Return (x, y) of the center of cell containing provided text 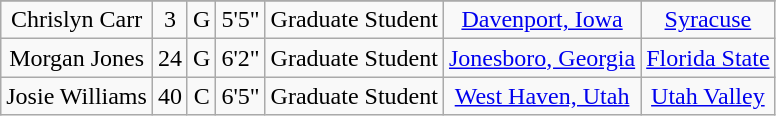
West Haven, Utah (542, 96)
Davenport, Iowa (542, 20)
Chrislyn Carr (77, 20)
C (201, 96)
Utah Valley (708, 96)
24 (170, 58)
5'5" (240, 20)
Morgan Jones (77, 58)
Syracuse (708, 20)
6'2" (240, 58)
40 (170, 96)
Florida State (708, 58)
Jonesboro, Georgia (542, 58)
3 (170, 20)
Josie Williams (77, 96)
6'5" (240, 96)
